Search for the cell housing the specified text and yield its [X, Y] center coordinate. 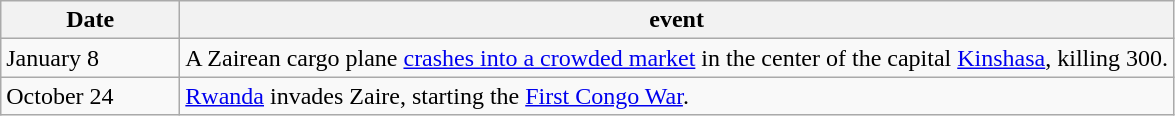
Date [90, 20]
Rwanda invades Zaire, starting the First Congo War. [677, 96]
October 24 [90, 96]
event [677, 20]
January 8 [90, 58]
A Zairean cargo plane crashes into a crowded market in the center of the capital Kinshasa, killing 300. [677, 58]
